Identify which cell holds the provided text, then report its [x, y] central coordinate. 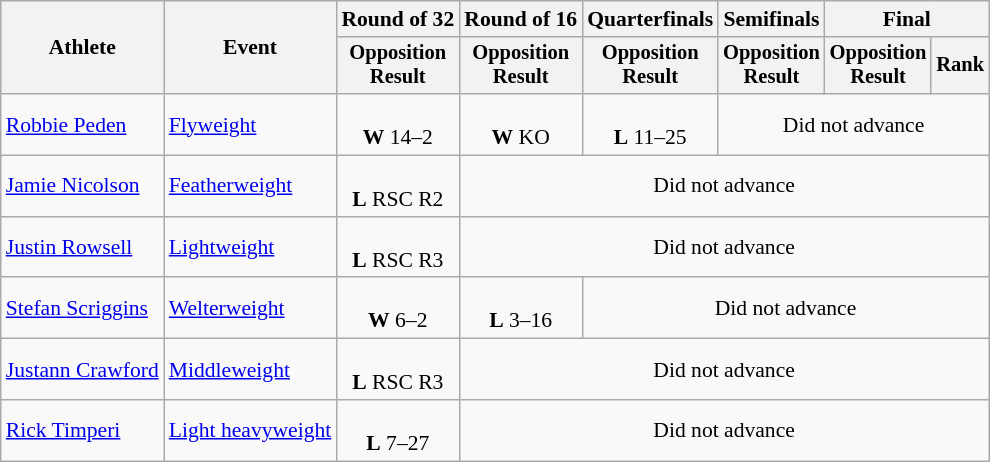
L 3–16 [520, 308]
Rick Timperi [82, 430]
Robbie Peden [82, 124]
Justann Crawford [82, 370]
Event [250, 48]
Flyweight [250, 124]
Justin Rowsell [82, 248]
Stefan Scriggins [82, 308]
Rank [960, 66]
Quarterfinals [650, 19]
L 11–25 [650, 124]
Middleweight [250, 370]
Featherweight [250, 186]
Athlete [82, 48]
Lightweight [250, 248]
Round of 16 [520, 19]
Final [907, 19]
L RSC R2 [398, 186]
Jamie Nicolson [82, 186]
W 6–2 [398, 308]
W KO [520, 124]
Semifinals [772, 19]
Welterweight [250, 308]
L 7–27 [398, 430]
Round of 32 [398, 19]
W 14–2 [398, 124]
Light heavyweight [250, 430]
